Capture the cell that displays the provided text and extract its (x, y) central coordinate. 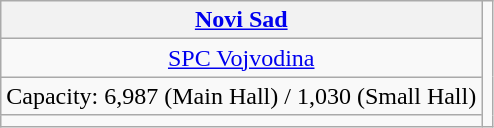
SPC Vojvodina (242, 58)
Capacity: 6,987 (Main Hall) / 1,030 (Small Hall) (242, 96)
Novi Sad (242, 20)
